Locate the cell with the specified text and output its [x, y] center coordinate. 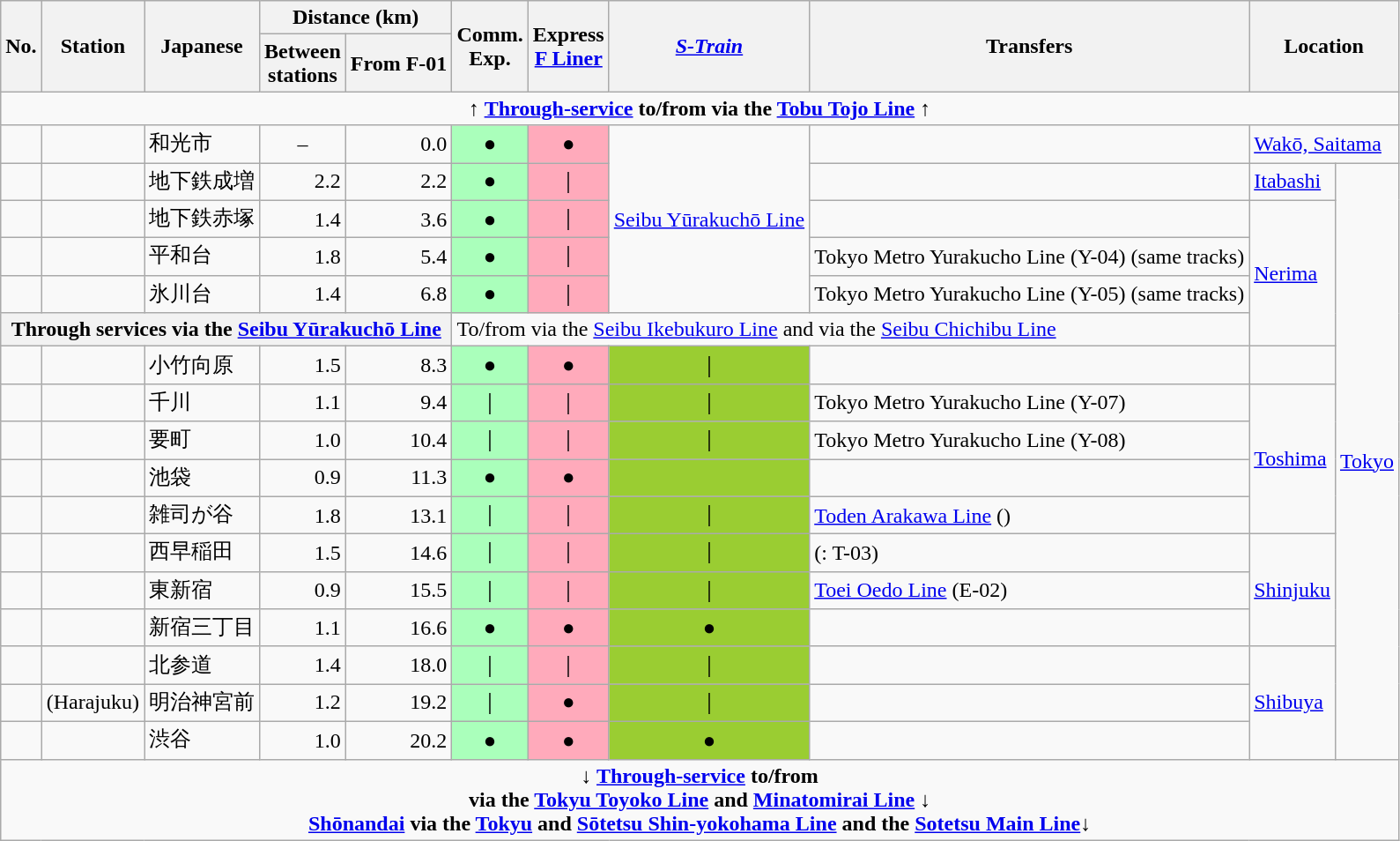
1.2 [303, 703]
Toei Oedo Line (E-02) [1029, 591]
渋谷 [203, 741]
S-Train [708, 46]
Comm.Exp. [490, 46]
Itabashi [1293, 182]
池袋 [203, 478]
Tokyo Metro Yurakucho Line (Y-07) [1029, 402]
平和台 [203, 257]
Through services via the Seibu Yūrakuchō Line [226, 330]
Tokyo Metro Yurakucho Line (Y-05) (same tracks) [1029, 294]
西早稲田 [203, 554]
(Harajuku) [93, 703]
5.4 [398, 257]
0.0 [398, 145]
千川 [203, 402]
15.5 [398, 591]
Wakō, Saitama [1324, 145]
要町 [203, 441]
18.0 [398, 665]
ExpressF Liner [568, 46]
19.2 [398, 703]
6.8 [398, 294]
3.6 [398, 219]
↑ Through-service to/from via the Tobu Tojo Line ↑ [700, 108]
Station [93, 46]
8.3 [398, 365]
Tokyo Metro Yurakucho Line (Y-04) (same tracks) [1029, 257]
(: T-03) [1029, 554]
Location [1324, 46]
11.3 [398, 478]
Toden Arakawa Line () [1029, 515]
北参道 [203, 665]
Shibuya [1293, 703]
From F-01 [398, 63]
9.4 [398, 402]
Distance (km) [356, 18]
新宿三丁目 [203, 628]
14.6 [398, 554]
Tokyo Metro Yurakucho Line (Y-08) [1029, 441]
Seibu Yūrakuchō Line [708, 219]
Tokyo [1367, 460]
氷川台 [203, 294]
和光市 [203, 145]
Betweenstations [303, 63]
Japanese [203, 46]
13.1 [398, 515]
Nerima [1293, 273]
地下鉄成増 [203, 182]
東新宿 [203, 591]
16.6 [398, 628]
To/from via the Seibu Ikebukuro Line and via the Seibu Chichibu Line [851, 330]
地下鉄赤塚 [203, 219]
明治神宮前 [203, 703]
– [303, 145]
Transfers [1029, 46]
Toshima [1293, 458]
20.2 [398, 741]
雑司が谷 [203, 515]
Shinjuku [1293, 591]
10.4 [398, 441]
No. [21, 46]
小竹向原 [203, 365]
